Search for the cell housing the specified text and yield its [x, y] center coordinate. 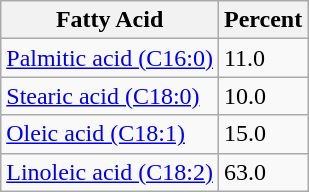
Linoleic acid (C18:2) [110, 172]
Percent [262, 20]
Palmitic acid (C16:0) [110, 58]
15.0 [262, 134]
Stearic acid (C18:0) [110, 96]
10.0 [262, 96]
Fatty Acid [110, 20]
63.0 [262, 172]
Oleic acid (C18:1) [110, 134]
11.0 [262, 58]
